Return the (x, y) coordinate for the center point of the cell that contains the specified text.  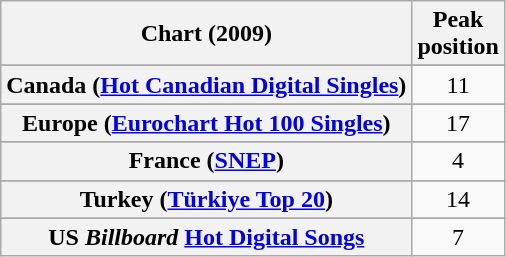
Europe (Eurochart Hot 100 Singles) (206, 123)
Turkey (Türkiye Top 20) (206, 199)
17 (458, 123)
4 (458, 161)
France (SNEP) (206, 161)
Canada (Hot Canadian Digital Singles) (206, 85)
Chart (2009) (206, 34)
Peakposition (458, 34)
14 (458, 199)
11 (458, 85)
US Billboard Hot Digital Songs (206, 237)
7 (458, 237)
